Return the (x, y) coordinate for the center point of the cell that contains the specified text.  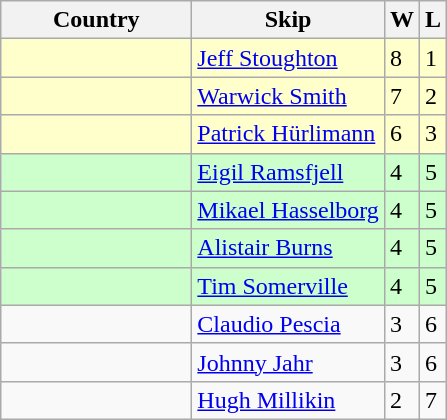
Eigil Ramsfjell (288, 172)
Claudio Pescia (288, 324)
Country (96, 20)
Johnny Jahr (288, 362)
Patrick Hürlimann (288, 134)
Jeff Stoughton (288, 58)
8 (402, 58)
Tim Somerville (288, 286)
Warwick Smith (288, 96)
Hugh Millikin (288, 400)
Mikael Hasselborg (288, 210)
1 (432, 58)
L (432, 20)
Skip (288, 20)
Alistair Burns (288, 248)
W (402, 20)
